Return (x, y) of the center of cell containing provided text 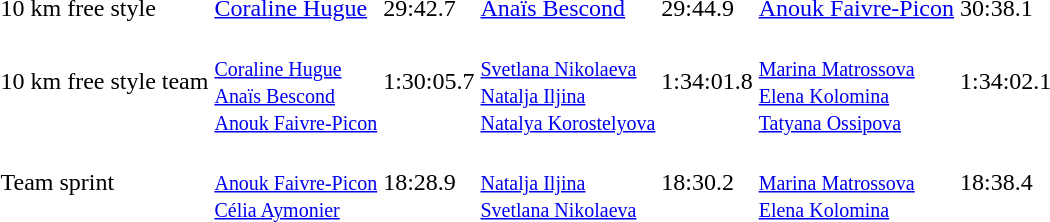
1:34:01.8 (707, 82)
1:30:05.7 (429, 82)
Svetlana NikolaevaNatalja IljinaNatalya Korostelyova (568, 82)
Marina MatrossovaElena KolominaTatyana Ossipova (856, 82)
Coraline HugueAnaïs BescondAnouk Faivre-Picon (296, 82)
